Locate the cell with the specified text and output its [x, y] center coordinate. 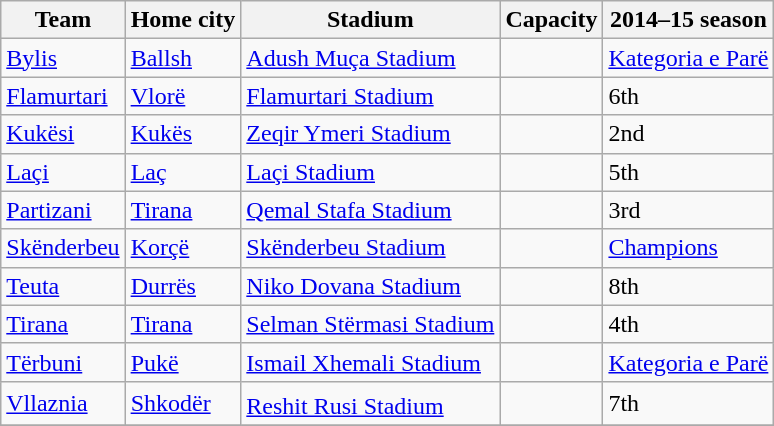
Team [63, 20]
Tërbuni [63, 362]
Ballsh [183, 58]
Laç [183, 172]
Reshit Rusi Stadium [370, 404]
Stadium [370, 20]
Pukë [183, 362]
Capacity [552, 20]
2nd [688, 134]
Teuta [63, 286]
Skënderbeu [63, 248]
3rd [688, 210]
6th [688, 96]
Flamurtari [63, 96]
Ismail Xhemali Stadium [370, 362]
Zeqir Ymeri Stadium [370, 134]
Vllaznia [63, 404]
Laçi Stadium [370, 172]
4th [688, 324]
2014–15 season [688, 20]
Vlorë [183, 96]
Laçi [63, 172]
Niko Dovana Stadium [370, 286]
Partizani [63, 210]
Selman Stërmasi Stadium [370, 324]
Korçë [183, 248]
Qemal Stafa Stadium [370, 210]
Bylis [63, 58]
Champions [688, 248]
8th [688, 286]
Flamurtari Stadium [370, 96]
Kukës [183, 134]
Home city [183, 20]
7th [688, 404]
Skënderbeu Stadium [370, 248]
Shkodër [183, 404]
Kukësi [63, 134]
Adush Muça Stadium [370, 58]
Durrës [183, 286]
5th [688, 172]
